For the text-containing cell, return its midpoint in [x, y] coordinate format. 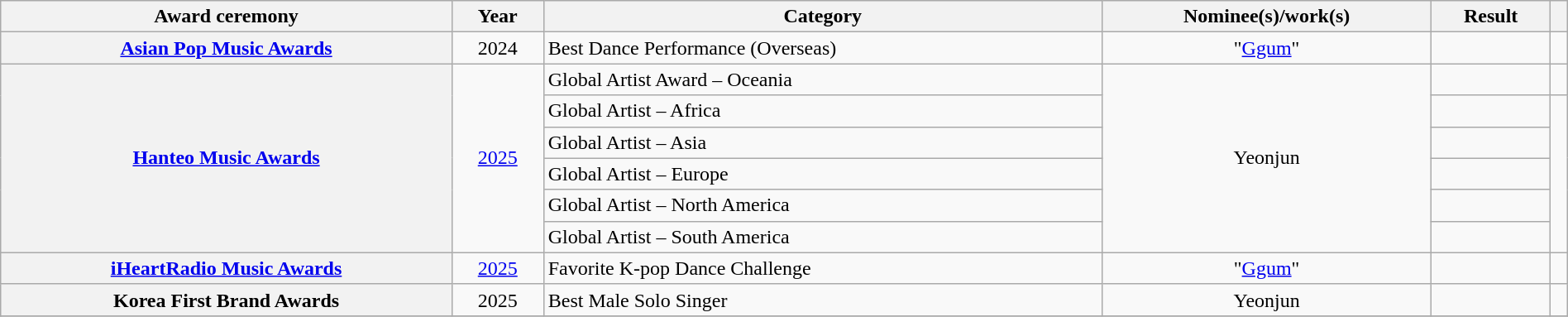
Global Artist – Africa [822, 111]
Korea First Brand Awards [227, 300]
iHeartRadio Music Awards [227, 268]
Hanteo Music Awards [227, 158]
Result [1490, 17]
Best Male Solo Singer [822, 300]
Global Artist Award – Oceania [822, 79]
Best Dance Performance (Overseas) [822, 48]
Favorite K-pop Dance Challenge [822, 268]
Global Artist – North America [822, 205]
2024 [498, 48]
Global Artist – South America [822, 237]
Award ceremony [227, 17]
Asian Pop Music Awards [227, 48]
Global Artist – Asia [822, 142]
Year [498, 17]
Nominee(s)/work(s) [1267, 17]
Category [822, 17]
Global Artist – Europe [822, 174]
